Search for the cell housing the specified text and yield its [x, y] center coordinate. 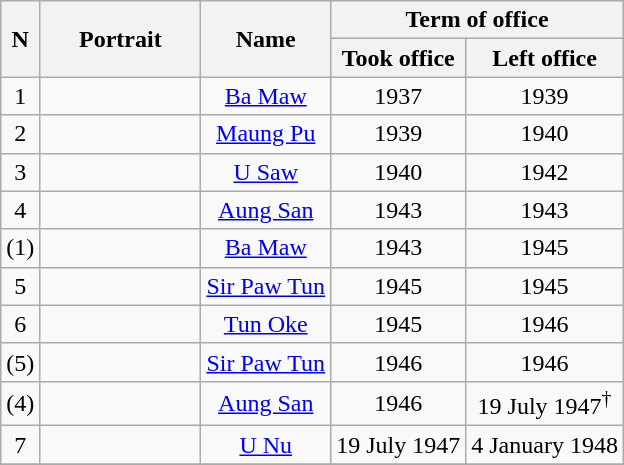
6 [20, 324]
Term of office [478, 20]
(4) [20, 404]
7 [20, 445]
19 July 1947 [398, 445]
(5) [20, 362]
Name [266, 39]
(1) [20, 248]
4 January 1948 [545, 445]
4 [20, 210]
Tun Oke [266, 324]
Took office [398, 58]
1 [20, 96]
N [20, 39]
U Saw [266, 172]
19 July 1947† [545, 404]
Maung Pu [266, 134]
3 [20, 172]
Portrait [120, 39]
5 [20, 286]
1942 [545, 172]
Left office [545, 58]
U Nu [266, 445]
2 [20, 134]
1937 [398, 96]
